Detect which cell encompasses the target text, then output its [X, Y] center coordinate. 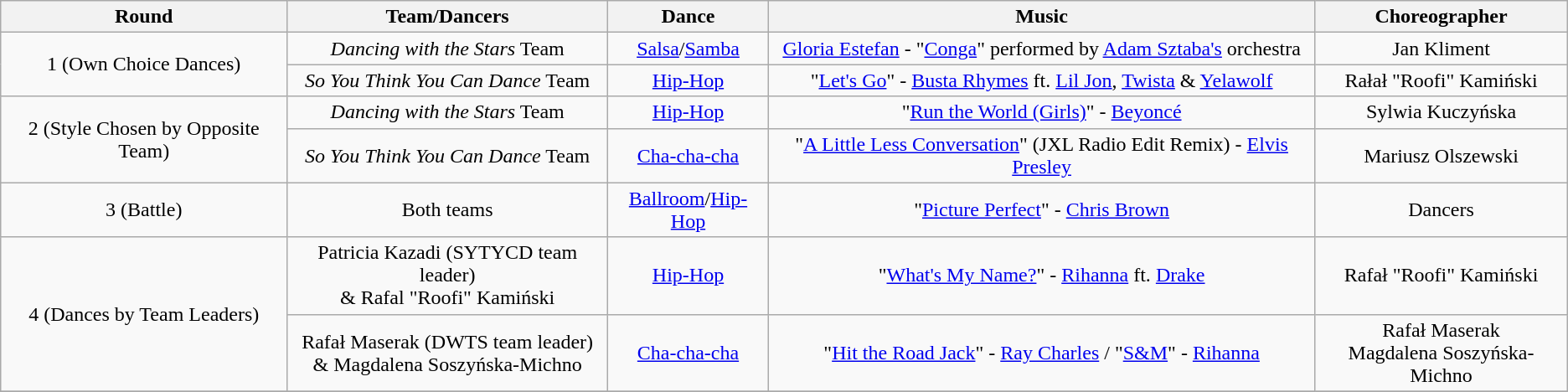
Rafał MaserakMagdalena Soszyńska-Michno [1441, 353]
"Let's Go" - Busta Rhymes ft. Lil Jon, Twista & Yelawolf [1041, 80]
Gloria Estefan - "Conga" performed by Adam Sztaba's orchestra [1041, 49]
1 (Own Choice Dances) [144, 64]
Jan Kliment [1441, 49]
Dancers [1441, 209]
Dance [689, 17]
Mariusz Olszewski [1441, 156]
Choreographer [1441, 17]
4 (Dances by Team Leaders) [144, 314]
Salsa/Samba [689, 49]
Round [144, 17]
"Picture Perfect" - Chris Brown [1041, 209]
Rafał "Roofi" Kamiński [1441, 276]
3 (Battle) [144, 209]
Both teams [447, 209]
Ballroom/Hip-Hop [689, 209]
Music [1041, 17]
"Run the World (Girls)" - Beyoncé [1041, 112]
"Hit the Road Jack" - Ray Charles / "S&M" - Rihanna [1041, 353]
Patricia Kazadi (SYTYCD team leader)& Rafal "Roofi" Kamiński [447, 276]
Sylwia Kuczyńska [1441, 112]
Rałał "Roofi" Kamiński [1441, 80]
Team/Dancers [447, 17]
Rafał Maserak (DWTS team leader)& Magdalena Soszyńska-Michno [447, 353]
2 (Style Chosen by Opposite Team) [144, 139]
"A Little Less Conversation" (JXL Radio Edit Remix) - Elvis Presley [1041, 156]
"What's My Name?" - Rihanna ft. Drake [1041, 276]
